Output the [x, y] coordinate of the center of the cell containing the given text.  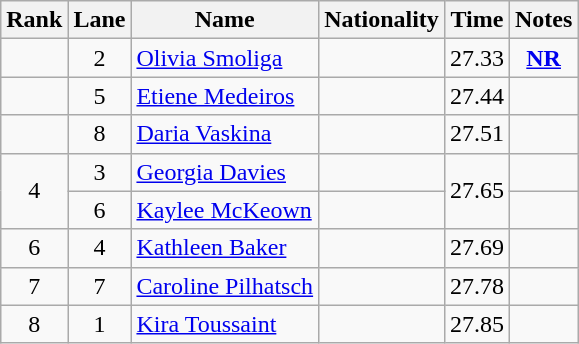
Caroline Pilhatsch [225, 286]
5 [100, 96]
Rank [34, 20]
27.69 [476, 248]
Name [225, 20]
Georgia Davies [225, 172]
Time [476, 20]
Olivia Smoliga [225, 58]
1 [100, 324]
27.51 [476, 134]
Nationality [382, 20]
27.33 [476, 58]
2 [100, 58]
27.65 [476, 191]
27.78 [476, 286]
Kathleen Baker [225, 248]
27.44 [476, 96]
Kaylee McKeown [225, 210]
Lane [100, 20]
Daria Vaskina [225, 134]
Kira Toussaint [225, 324]
27.85 [476, 324]
Etiene Medeiros [225, 96]
NR [543, 58]
3 [100, 172]
Notes [543, 20]
